Scan for the cell matching the given text and deliver its (x, y) coordinate at center. 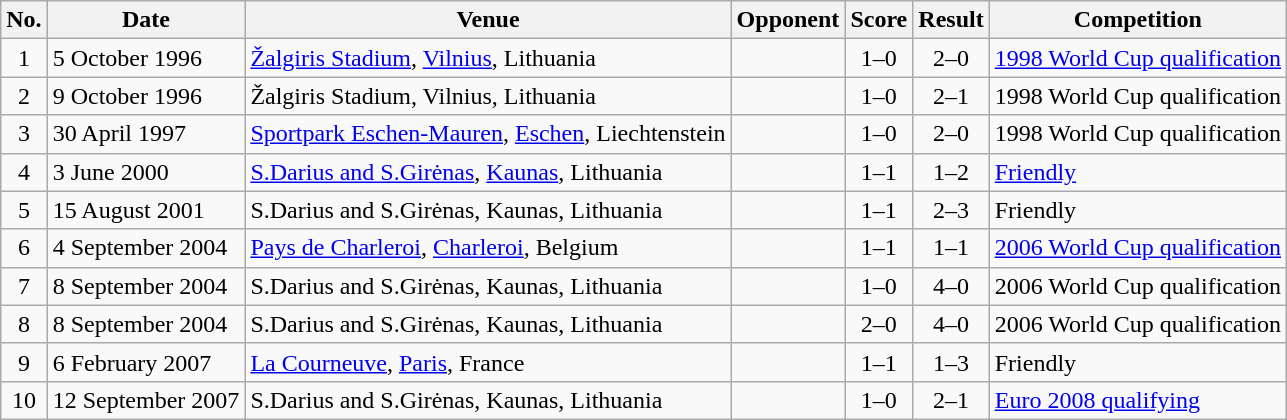
7 (24, 286)
10 (24, 400)
9 October 1996 (146, 96)
1–3 (951, 362)
2–3 (951, 210)
6 (24, 248)
15 August 2001 (146, 210)
3 June 2000 (146, 172)
30 April 1997 (146, 134)
3 (24, 134)
6 February 2007 (146, 362)
8 (24, 324)
Opponent (788, 20)
12 September 2007 (146, 400)
Pays de Charleroi, Charleroi, Belgium (488, 248)
5 (24, 210)
Competition (1138, 20)
9 (24, 362)
Sportpark Eschen-Mauren, Eschen, Liechtenstein (488, 134)
La Courneuve, Paris, France (488, 362)
Result (951, 20)
Date (146, 20)
4 September 2004 (146, 248)
1 (24, 58)
No. (24, 20)
Euro 2008 qualifying (1138, 400)
1–2 (951, 172)
2 (24, 96)
4 (24, 172)
Score (879, 20)
5 October 1996 (146, 58)
Venue (488, 20)
